Determine the (x, y) coordinate at the center of the cell enclosing the given text.  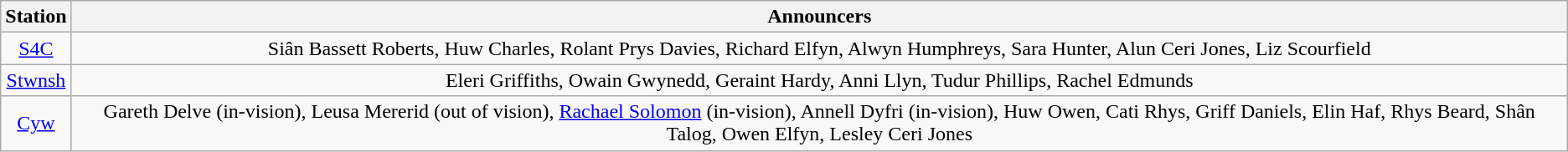
Stwnsh (36, 80)
Siân Bassett Roberts, Huw Charles, Rolant Prys Davies, Richard Elfyn, Alwyn Humphreys, Sara Hunter, Alun Ceri Jones, Liz Scourfield (819, 48)
Eleri Griffiths, Owain Gwynedd, Geraint Hardy, Anni Llyn, Tudur Phillips, Rachel Edmunds (819, 80)
Station (36, 17)
S4C (36, 48)
Announcers (819, 17)
Cyw (36, 124)
